Find where the given text appears and provide that cell's center as (x, y) coordinate. 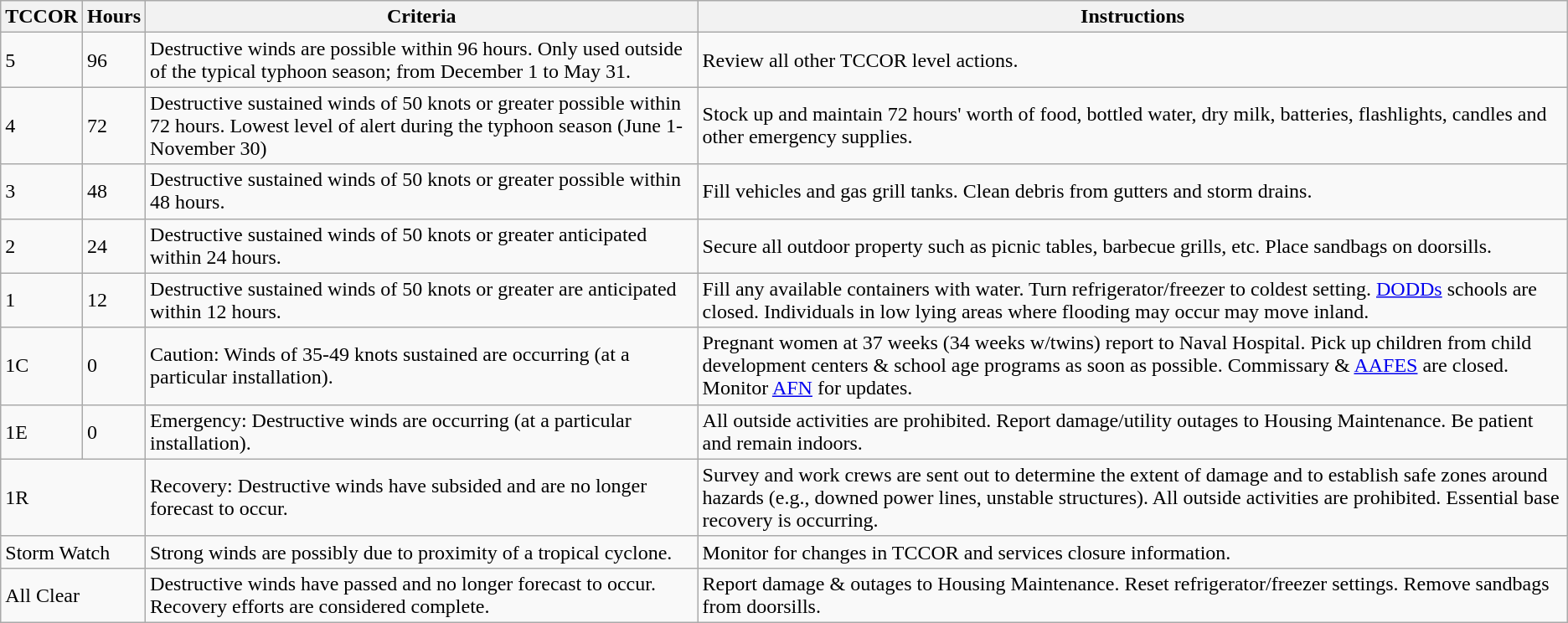
TCCOR (42, 17)
Recovery: Destructive winds have subsided and are no longer forecast to occur. (422, 497)
Storm Watch (74, 552)
1 (42, 300)
1C (42, 366)
4 (42, 126)
2 (42, 246)
Destructive sustained winds of 50 knots or greater are anticipated within 12 hours. (422, 300)
Criteria (422, 17)
1E (42, 432)
Report damage & outages to Housing Maintenance. Reset refrigerator/freezer settings. Remove sandbags from doorsills. (1132, 595)
12 (114, 300)
Caution: Winds of 35-49 knots sustained are occurring (at a particular installation). (422, 366)
24 (114, 246)
All outside activities are prohibited. Report damage/utility outages to Housing Maintenance. Be patient and remain indoors. (1132, 432)
Monitor for changes in TCCOR and services closure information. (1132, 552)
Review all other TCCOR level actions. (1132, 60)
Fill vehicles and gas grill tanks. Clean debris from gutters and storm drains. (1132, 191)
5 (42, 60)
Destructive sustained winds of 50 knots or greater possible within 72 hours. Lowest level of alert during the typhoon season (June 1-November 30) (422, 126)
48 (114, 191)
72 (114, 126)
Emergency: Destructive winds are occurring (at a particular installation). (422, 432)
Destructive winds are possible within 96 hours. Only used outside of the typical typhoon season; from December 1 to May 31. (422, 60)
Destructive sustained winds of 50 knots or greater anticipated within 24 hours. (422, 246)
All Clear (74, 595)
3 (42, 191)
Secure all outdoor property such as picnic tables, barbecue grills, etc. Place sandbags on doorsills. (1132, 246)
Hours (114, 17)
1R (74, 497)
Destructive winds have passed and no longer forecast to occur. Recovery efforts are considered complete. (422, 595)
Instructions (1132, 17)
Stock up and maintain 72 hours' worth of food, bottled water, dry milk, batteries, flashlights, candles and other emergency supplies. (1132, 126)
Strong winds are possibly due to proximity of a tropical cyclone. (422, 552)
Destructive sustained winds of 50 knots or greater possible within 48 hours. (422, 191)
96 (114, 60)
